Search for the cell housing the specified text and yield its [x, y] center coordinate. 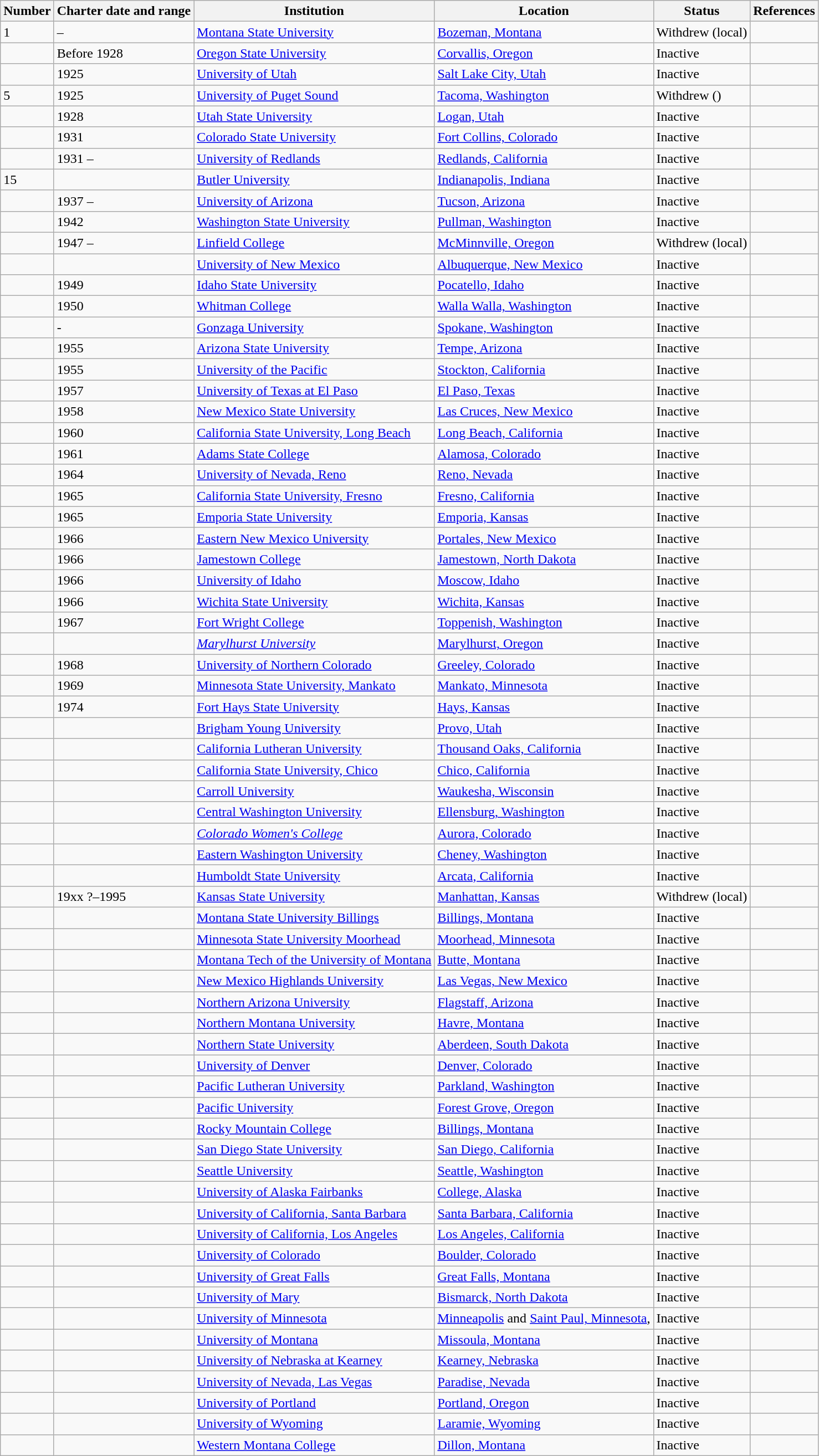
Santa Barbara, California [544, 1213]
Walla Walla, Washington [544, 306]
College, Alaska [544, 1192]
Tacoma, Washington [544, 95]
University of Redlands [314, 158]
Greeley, Colorado [544, 665]
University of the Pacific [314, 370]
Colorado State University [314, 137]
Seattle, Washington [544, 1171]
New Mexico Highlands University [314, 981]
University of Portland [314, 1403]
University of Montana [314, 1340]
California Lutheran University [314, 749]
San Diego, California [544, 1150]
California State University, Long Beach [314, 433]
Forest Grove, Oregon [544, 1108]
1947 – [124, 243]
University of Arizona [314, 201]
15 [27, 180]
Arizona State University [314, 348]
Chico, California [544, 770]
1968 [124, 665]
Logan, Utah [544, 116]
California State University, Fresno [314, 496]
Great Falls, Montana [544, 1276]
Kansas State University [314, 896]
1967 [124, 623]
– [124, 32]
Flagstaff, Arizona [544, 1002]
Wichita, Kansas [544, 601]
Paradise, Nevada [544, 1382]
Thousand Oaks, California [544, 749]
University of Puget Sound [314, 95]
Stockton, California [544, 370]
Northern Montana University [314, 1023]
Adams State College [314, 454]
Toppenish, Washington [544, 623]
1969 [124, 686]
University of Northern Colorado [314, 665]
References [785, 11]
Aberdeen, South Dakota [544, 1044]
Denver, Colorado [544, 1065]
Salt Lake City, Utah [544, 74]
Northern State University [314, 1044]
Mankato, Minnesota [544, 686]
Before 1928 [124, 53]
Emporia State University [314, 517]
1937 – [124, 201]
Bozeman, Montana [544, 32]
Utah State University [314, 116]
McMinnville, Oregon [544, 243]
Seattle University [314, 1171]
Butler University [314, 180]
Alamosa, Colorado [544, 454]
Pullman, Washington [544, 222]
University of Colorado [314, 1255]
Redlands, California [544, 158]
Gonzaga University [314, 327]
Laramie, Wyoming [544, 1424]
Rocky Mountain College [314, 1129]
Long Beach, California [544, 433]
Northern Arizona University [314, 1002]
Jamestown College [314, 559]
New Mexico State University [314, 412]
Pacific Lutheran University [314, 1086]
1931 – [124, 158]
Withdrew () [702, 95]
Institution [314, 11]
Albuquerque, New Mexico [544, 264]
Wichita State University [314, 601]
Portland, Oregon [544, 1403]
Oregon State University [314, 53]
Indianapolis, Indiana [544, 180]
University of Alaska Fairbanks [314, 1192]
Butte, Montana [544, 960]
Washington State University [314, 222]
San Diego State University [314, 1150]
1931 [124, 137]
Charter date and range [124, 11]
Pocatello, Idaho [544, 285]
El Paso, Texas [544, 391]
Aurora, Colorado [544, 833]
Central Washington University [314, 812]
Reno, Nevada [544, 475]
1942 [124, 222]
Montana State University Billings [314, 917]
1960 [124, 433]
Montana State University [314, 32]
Tucson, Arizona [544, 201]
Kearney, Nebraska [544, 1361]
Las Cruces, New Mexico [544, 412]
Bismarck, North Dakota [544, 1298]
University of Nevada, Las Vegas [314, 1382]
1950 [124, 306]
Carroll University [314, 791]
Location [544, 11]
University of Texas at El Paso [314, 391]
University of Wyoming [314, 1424]
Idaho State University [314, 285]
1964 [124, 475]
Fort Hays State University [314, 707]
Minnesota State University, Mankato [314, 686]
Manhattan, Kansas [544, 896]
Minnesota State University Moorhead [314, 939]
Hays, Kansas [544, 707]
Dillon, Montana [544, 1445]
Number [27, 11]
- [124, 327]
Moorhead, Minnesota [544, 939]
Status [702, 11]
University of California, Santa Barbara [314, 1213]
Parkland, Washington [544, 1086]
Fort Collins, Colorado [544, 137]
Ellensburg, Washington [544, 812]
19xx ?–1995 [124, 896]
University of Great Falls [314, 1276]
Pacific University [314, 1108]
Linfield College [314, 243]
Colorado Women's College [314, 833]
Eastern New Mexico University [314, 538]
Tempe, Arizona [544, 348]
University of Utah [314, 74]
California State University, Chico [314, 770]
Marylhurst University [314, 644]
1958 [124, 412]
1961 [124, 454]
University of Idaho [314, 580]
1 [27, 32]
Provo, Utah [544, 728]
Fort Wright College [314, 623]
Marylhurst, Oregon [544, 644]
Eastern Washington University [314, 854]
Minneapolis and Saint Paul, Minnesota, [544, 1319]
5 [27, 95]
Boulder, Colorado [544, 1255]
1974 [124, 707]
Western Montana College [314, 1445]
Corvallis, Oregon [544, 53]
1949 [124, 285]
Fresno, California [544, 496]
Whitman College [314, 306]
1928 [124, 116]
Humboldt State University [314, 875]
University of Minnesota [314, 1319]
Los Angeles, California [544, 1234]
Jamestown, North Dakota [544, 559]
Montana Tech of the University of Montana [314, 960]
Brigham Young University [314, 728]
1957 [124, 391]
University of California, Los Angeles [314, 1234]
Emporia, Kansas [544, 517]
University of New Mexico [314, 264]
Las Vegas, New Mexico [544, 981]
University of Mary [314, 1298]
Havre, Montana [544, 1023]
Waukesha, Wisconsin [544, 791]
Portales, New Mexico [544, 538]
Spokane, Washington [544, 327]
University of Denver [314, 1065]
Arcata, California [544, 875]
University of Nevada, Reno [314, 475]
Missoula, Montana [544, 1340]
Cheney, Washington [544, 854]
University of Nebraska at Kearney [314, 1361]
Moscow, Idaho [544, 580]
